Extract the (x, y) coordinate from the center of the cell holding the provided text.  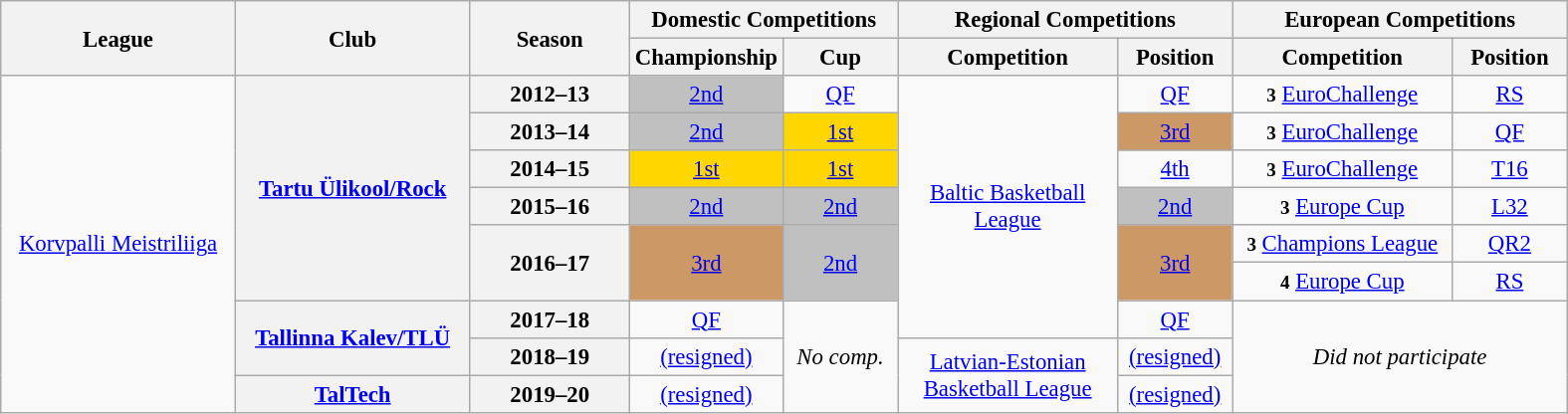
TalTech (352, 394)
T16 (1510, 169)
2018–19 (550, 356)
Baltic Basketball League (1008, 207)
3 Champions League (1342, 244)
League (118, 38)
Regional Competitions (1065, 20)
Championship (707, 58)
Did not participate (1400, 356)
QR2 (1510, 244)
European Competitions (1400, 20)
Latvian-Estonian Basketball League (1008, 374)
Domestic Competitions (765, 20)
Cup (840, 58)
Tartu Ülikool/Rock (352, 188)
2015–16 (550, 207)
Tallinna Kalev/TLÜ (352, 338)
No comp. (840, 356)
2019–20 (550, 394)
2013–14 (550, 132)
4th (1175, 169)
Club (352, 38)
3 Europe Cup (1342, 207)
2014–15 (550, 169)
Korvpalli Meistriliiga (118, 244)
2016–17 (550, 263)
2017–18 (550, 319)
L32 (1510, 207)
2012–13 (550, 95)
Season (550, 38)
4 Europe Cup (1342, 282)
